Capture the cell that displays the provided text and extract its [x, y] central coordinate. 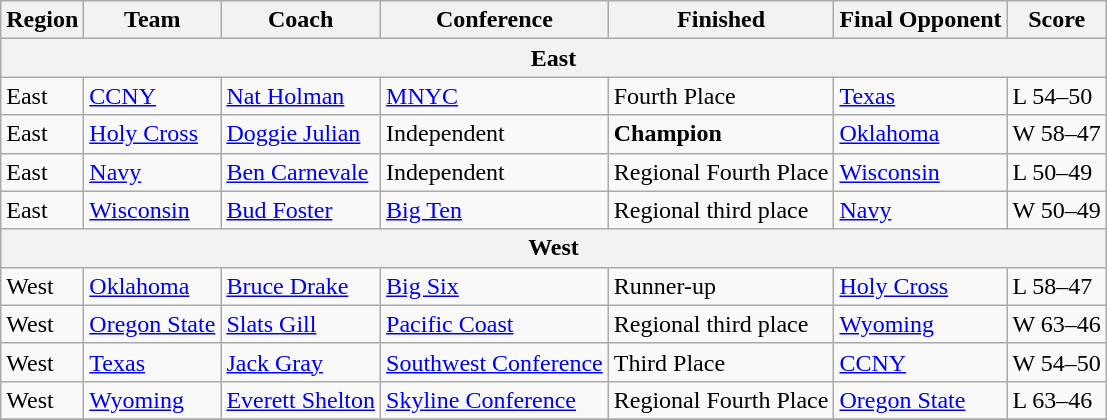
Score [1056, 20]
Pacific Coast [495, 324]
Champion [721, 134]
Doggie Julian [301, 134]
Ben Carnevale [301, 172]
Team [152, 20]
Bruce Drake [301, 286]
Final Opponent [920, 20]
Nat Holman [301, 96]
Everett Shelton [301, 400]
Conference [495, 20]
Finished [721, 20]
Bud Foster [301, 210]
Runner-up [721, 286]
L 58–47 [1056, 286]
W 54–50 [1056, 362]
L 50–49 [1056, 172]
L 63–46 [1056, 400]
Fourth Place [721, 96]
Jack Gray [301, 362]
Skyline Conference [495, 400]
Big Six [495, 286]
W 50–49 [1056, 210]
Big Ten [495, 210]
W 58–47 [1056, 134]
Coach [301, 20]
L 54–50 [1056, 96]
Third Place [721, 362]
Region [42, 20]
Southwest Conference [495, 362]
W 63–46 [1056, 324]
MNYC [495, 96]
Slats Gill [301, 324]
